Scan for the cell matching the given text and deliver its [x, y] coordinate at center. 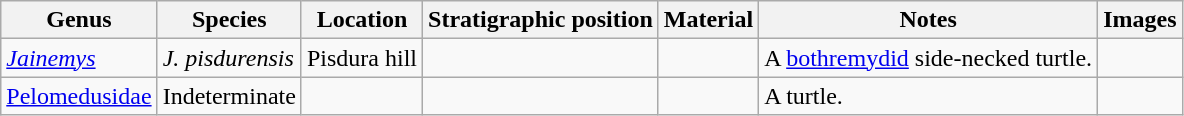
Genus [79, 20]
Indeterminate [229, 96]
A turtle. [928, 96]
Pelomedusidae [79, 96]
Pisdura hill [362, 58]
Species [229, 20]
Stratigraphic position [541, 20]
Location [362, 20]
Images [1140, 20]
Material [708, 20]
Jainemys [79, 58]
J. pisdurensis [229, 58]
A bothremydid side-necked turtle. [928, 58]
Notes [928, 20]
